For the text-containing cell, return its midpoint in [X, Y] coordinate format. 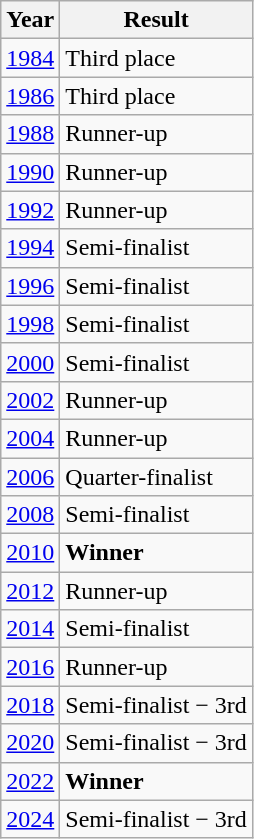
2006 [30, 477]
2000 [30, 362]
2010 [30, 553]
1988 [30, 134]
2022 [30, 781]
2008 [30, 515]
1998 [30, 324]
2024 [30, 819]
1992 [30, 210]
Year [30, 20]
2014 [30, 629]
1994 [30, 248]
1996 [30, 286]
1984 [30, 58]
2020 [30, 743]
1986 [30, 96]
Result [156, 20]
2002 [30, 400]
2018 [30, 705]
2012 [30, 591]
Quarter-finalist [156, 477]
2004 [30, 438]
2016 [30, 667]
1990 [30, 172]
